From the cell containing the given text, extract its center point as [X, Y] coordinate. 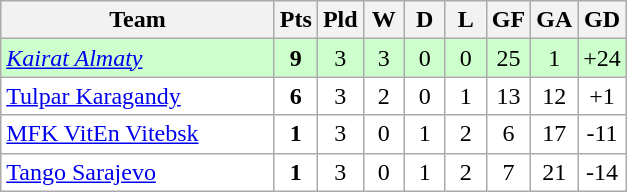
+24 [602, 58]
W [384, 20]
13 [508, 96]
+1 [602, 96]
Pld [340, 20]
-11 [602, 134]
25 [508, 58]
D [424, 20]
MFK VitEn Vitebsk [138, 134]
21 [554, 172]
Tango Sarajevo [138, 172]
Pts [296, 20]
-14 [602, 172]
Kairat Almaty [138, 58]
GA [554, 20]
12 [554, 96]
9 [296, 58]
GF [508, 20]
L [466, 20]
GD [602, 20]
17 [554, 134]
Team [138, 20]
Tulpar Karagandy [138, 96]
7 [508, 172]
